Identify which cell holds the provided text, then report its [X, Y] central coordinate. 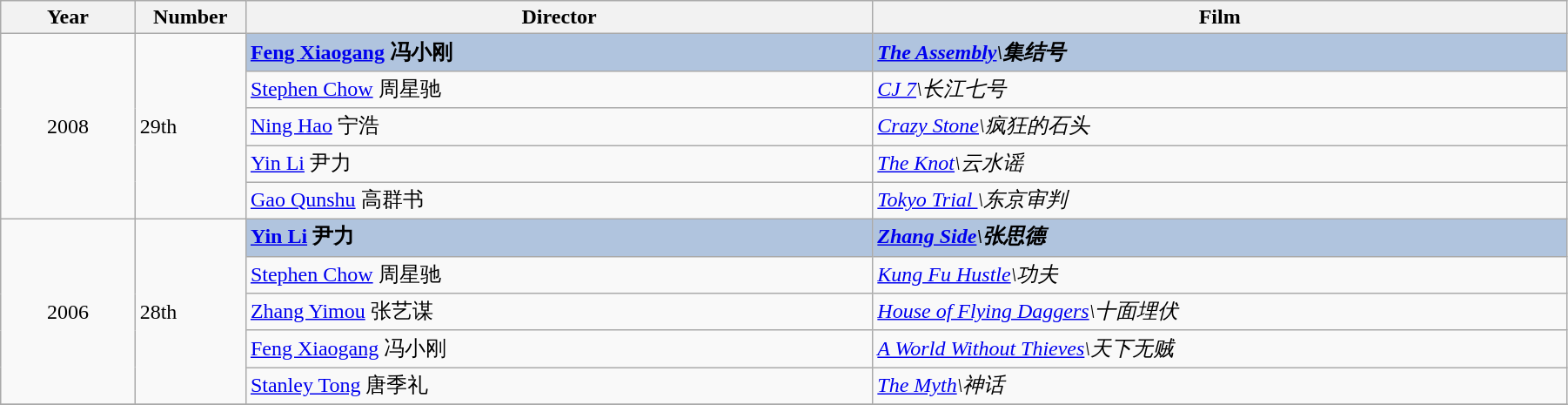
Director [559, 17]
2006 [68, 312]
Kung Fu Hustle\功夫 [1220, 275]
28th [190, 312]
House of Flying Daggers\十面埋伏 [1220, 312]
Film [1220, 17]
CJ 7\长江七号 [1220, 89]
29th [190, 127]
Number [190, 17]
Gao Qunshu 高群书 [559, 200]
2008 [68, 127]
The Assembly\集结号 [1220, 52]
Year [68, 17]
The Myth\神话 [1220, 387]
The Knot\云水谣 [1220, 164]
Stanley Tong 唐季礼 [559, 387]
Zhang Yimou 张艺谋 [559, 312]
Zhang Side\张思德 [1220, 239]
Crazy Stone\疯狂的石头 [1220, 127]
Ning Hao 宁浩 [559, 127]
Tokyo Trial \东京审判 [1220, 200]
A World Without Thieves\天下无贼 [1220, 348]
